Capture the cell that displays the provided text and extract its (x, y) central coordinate. 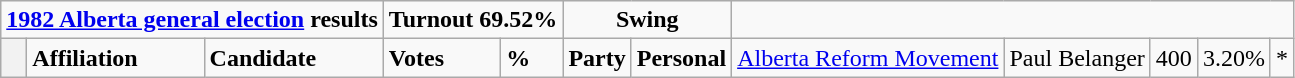
Party (597, 58)
Personal (681, 58)
Turnout 69.52% (473, 20)
Alberta Reform Movement (868, 58)
Affiliation (116, 58)
Swing (648, 20)
Candidate (294, 58)
* (1282, 58)
1982 Alberta general election results (192, 20)
Votes (442, 58)
Paul Belanger (1077, 58)
400 (1174, 58)
3.20% (1234, 58)
% (532, 58)
